Locate the cell with the specified text and output its [X, Y] center coordinate. 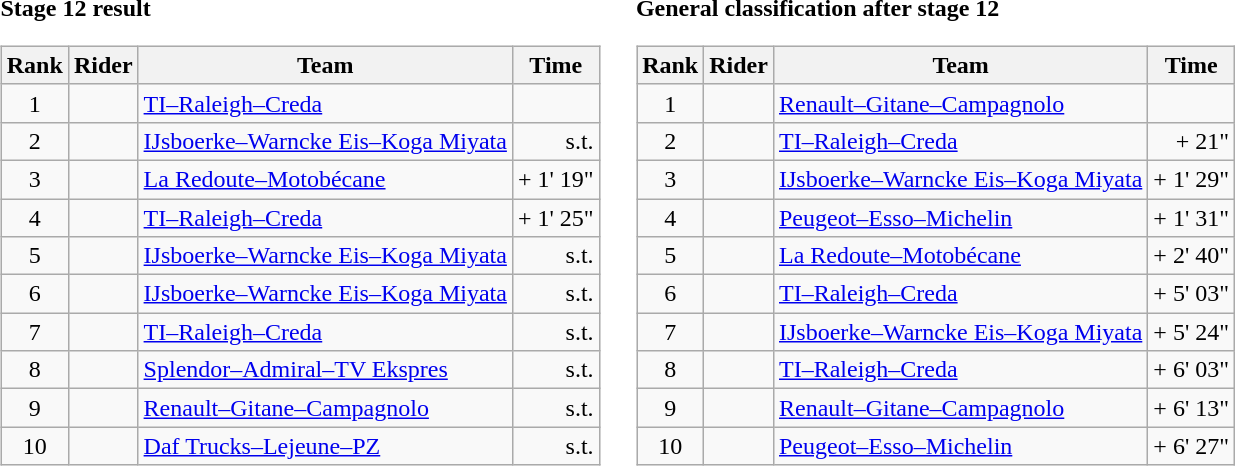
Daf Trucks–Lejeune–PZ [325, 446]
+ 1' 29" [1192, 179]
+ 2' 40" [1192, 256]
+ 6' 27" [1192, 446]
+ 6' 03" [1192, 370]
+ 1' 31" [1192, 217]
Splendor–Admiral–TV Ekspres [325, 370]
+ 6' 13" [1192, 408]
+ 5' 24" [1192, 332]
+ 5' 03" [1192, 294]
+ 1' 19" [556, 179]
+ 21" [1192, 141]
+ 1' 25" [556, 217]
